Provide the [X, Y] coordinate of the cell's center where the given text is located.  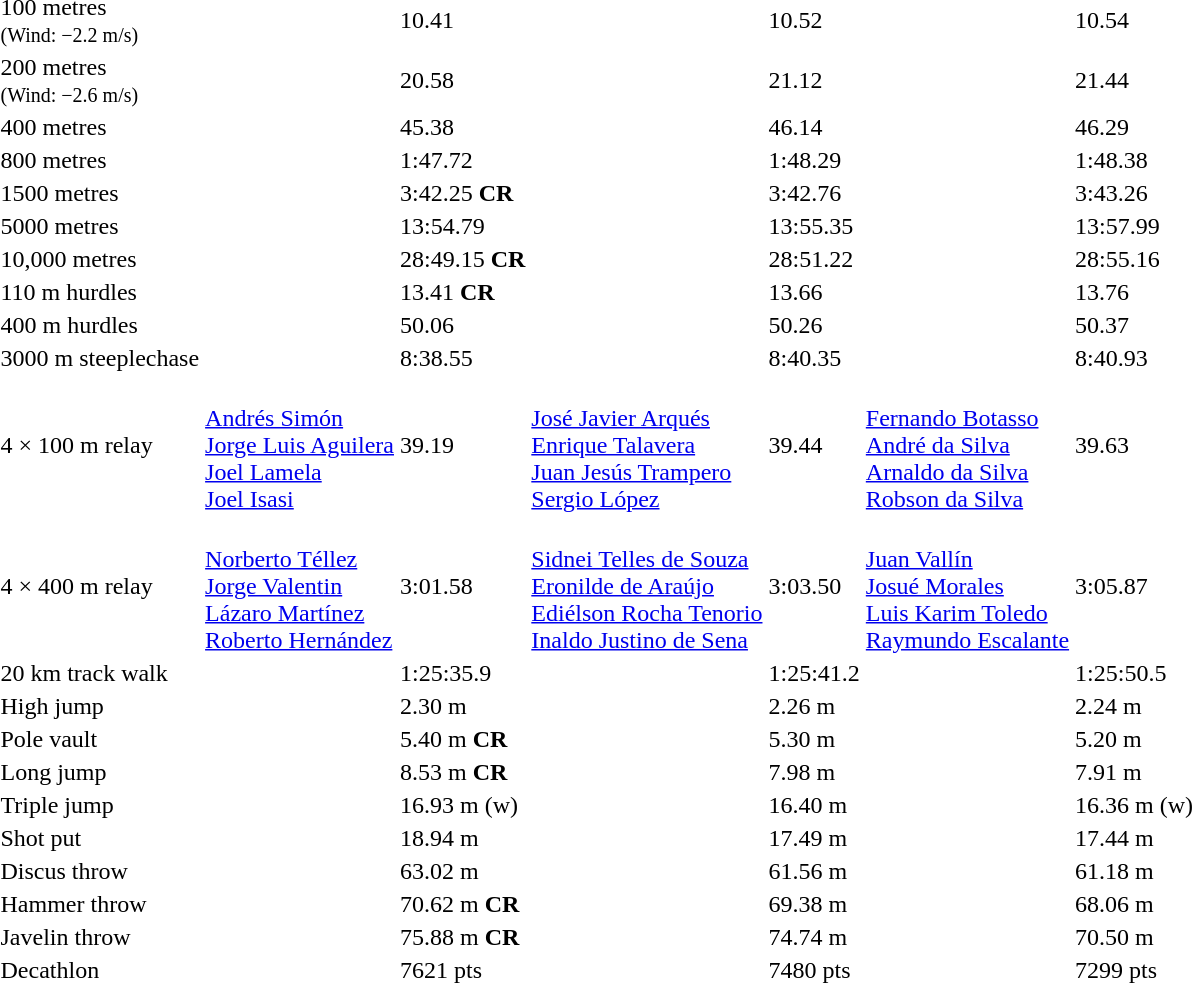
5.30 m [814, 739]
2.26 m [814, 706]
13:55.35 [814, 226]
61.56 m [814, 871]
75.88 m CR [462, 937]
70.62 m CR [462, 904]
Fernando BotassoAndré da SilvaArnaldo da SilvaRobson da Silva [967, 445]
46.14 [814, 127]
63.02 m [462, 871]
Norberto TéllezJorge ValentinLázaro MartínezRoberto Hernández [300, 586]
45.38 [462, 127]
16.40 m [814, 805]
Juan VallínJosué MoralesLuis Karim ToledoRaymundo Escalante [967, 586]
50.26 [814, 325]
1:25:35.9 [462, 673]
28:49.15 CR [462, 259]
2.30 m [462, 706]
20.58 [462, 80]
8:40.35 [814, 358]
69.38 m [814, 904]
Sidnei Telles de SouzaEronilde de AraújoEdiélson Rocha TenorioInaldo Justino de Sena [647, 586]
50.06 [462, 325]
28:51.22 [814, 259]
José Javier ArquésEnrique TalaveraJuan Jesús TramperoSergio López [647, 445]
7.98 m [814, 772]
13.66 [814, 292]
39.44 [814, 445]
13:54.79 [462, 226]
17.49 m [814, 838]
8.53 m CR [462, 772]
3:01.58 [462, 586]
21.12 [814, 80]
3:03.50 [814, 586]
3:42.25 CR [462, 193]
13.41 CR [462, 292]
8:38.55 [462, 358]
5.40 m CR [462, 739]
39.19 [462, 445]
Andrés SimónJorge Luis AguileraJoel LamelaJoel Isasi [300, 445]
18.94 m [462, 838]
1:47.72 [462, 160]
1:25:41.2 [814, 673]
1:48.29 [814, 160]
3:42.76 [814, 193]
16.93 m (w) [462, 805]
74.74 m [814, 937]
